Detect which cell encompasses the target text, then output its [x, y] center coordinate. 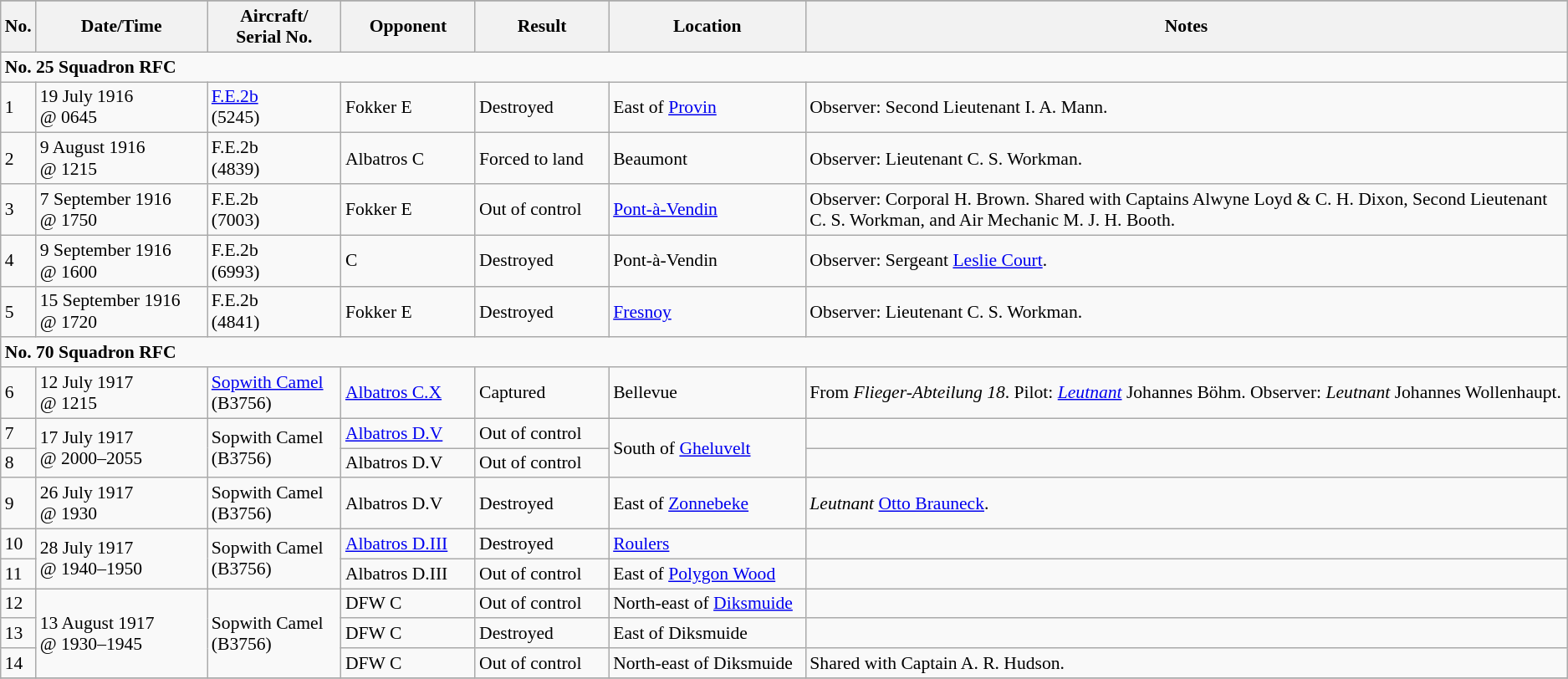
South of Gheluvelt [707, 448]
9 September 1916@ 1600 [122, 261]
C [408, 261]
7 September 1916@ 1750 [122, 209]
From Flieger-Abteilung 18. Pilot: Leutnant Johannes Böhm. Observer: Leutnant Johannes Wollenhaupt. [1186, 393]
No. [18, 27]
East of Diksmuide [707, 634]
Albatros C [408, 159]
Bellevue [707, 393]
East of Zonnebeke [707, 503]
13 [18, 634]
Beaumont [707, 159]
13 August 1917@ 1930–1945 [122, 634]
7 [18, 433]
Fresnoy [707, 311]
5 [18, 311]
Notes [1186, 27]
No. 70 Squadron RFC [784, 353]
Roulers [707, 544]
9 [18, 503]
F.E.2b(4839) [274, 159]
F.E.2b(4841) [274, 311]
Location [707, 27]
Shared with Captain A. R. Hudson. [1186, 663]
Captured [542, 393]
9 August 1916@ 1215 [122, 159]
F.E.2b(7003) [274, 209]
Observer: Second Lieutenant I. A. Mann. [1186, 107]
East of Provin [707, 107]
3 [18, 209]
F.E.2b(5245) [274, 107]
17 July 1917@ 2000–2055 [122, 448]
1 [18, 107]
Forced to land [542, 159]
F.E.2b(6993) [274, 261]
11 [18, 574]
12 [18, 604]
28 July 1917@ 1940–1950 [122, 559]
14 [18, 663]
Aircraft/Serial No. [274, 27]
15 September 1916@ 1720 [122, 311]
No. 25 Squadron RFC [784, 67]
Date/Time [122, 27]
26 July 1917@ 1930 [122, 503]
Opponent [408, 27]
Albatros C.X [408, 393]
6 [18, 393]
19 July 1916@ 0645 [122, 107]
East of Polygon Wood [707, 574]
Observer: Sergeant Leslie Court. [1186, 261]
10 [18, 544]
Leutnant Otto Brauneck. [1186, 503]
12 July 1917@ 1215 [122, 393]
Observer: Corporal H. Brown. Shared with Captains Alwyne Loyd & C. H. Dixon, Second Lieutenant C. S. Workman, and Air Mechanic M. J. H. Booth. [1186, 209]
2 [18, 159]
4 [18, 261]
Result [542, 27]
8 [18, 463]
